Extract the (x, y) coordinate from the center of the cell holding the provided text.  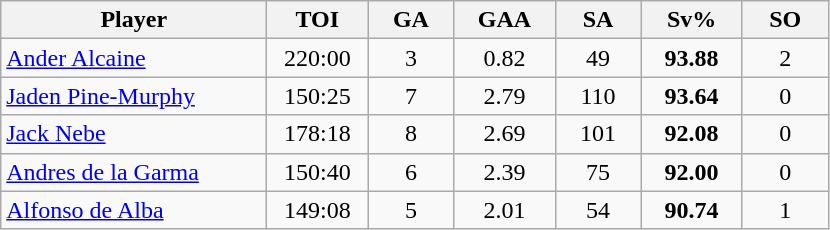
2 (785, 58)
Alfonso de Alba (134, 210)
GAA (504, 20)
220:00 (318, 58)
5 (411, 210)
0.82 (504, 58)
178:18 (318, 134)
2.39 (504, 172)
Player (134, 20)
Jaden Pine-Murphy (134, 96)
GA (411, 20)
Jack Nebe (134, 134)
149:08 (318, 210)
150:25 (318, 96)
54 (598, 210)
8 (411, 134)
Ander Alcaine (134, 58)
1 (785, 210)
92.08 (692, 134)
6 (411, 172)
TOI (318, 20)
92.00 (692, 172)
150:40 (318, 172)
SO (785, 20)
Sv% (692, 20)
49 (598, 58)
7 (411, 96)
2.79 (504, 96)
110 (598, 96)
93.88 (692, 58)
2.69 (504, 134)
3 (411, 58)
101 (598, 134)
90.74 (692, 210)
93.64 (692, 96)
SA (598, 20)
75 (598, 172)
2.01 (504, 210)
Andres de la Garma (134, 172)
